Scan for the cell matching the given text and deliver its [X, Y] coordinate at center. 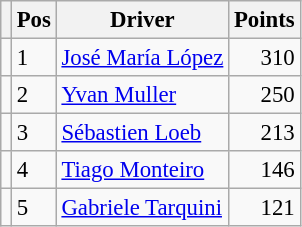
1 [34, 58]
Points [264, 20]
5 [34, 208]
250 [264, 95]
Yvan Muller [142, 95]
José María López [142, 58]
213 [264, 133]
3 [34, 133]
4 [34, 170]
Pos [34, 20]
Gabriele Tarquini [142, 208]
121 [264, 208]
Driver [142, 20]
Sébastien Loeb [142, 133]
2 [34, 95]
Tiago Monteiro [142, 170]
146 [264, 170]
310 [264, 58]
